Search for the cell housing the specified text and yield its [x, y] center coordinate. 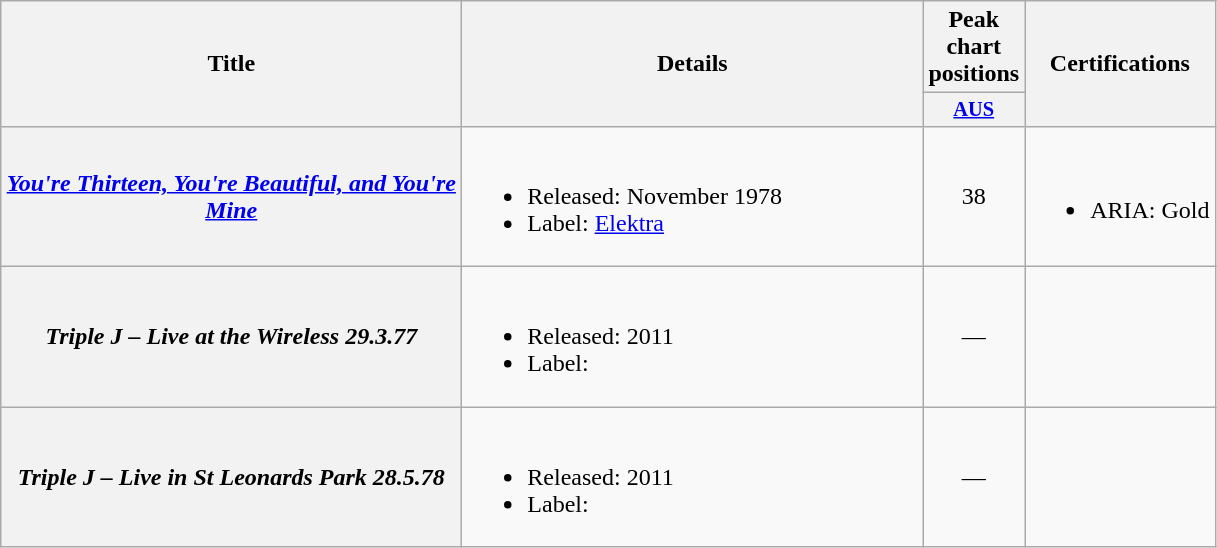
Released: November 1978Label: Elektra [692, 196]
ARIA: Gold [1120, 196]
Peak chart positions [974, 47]
Certifications [1120, 64]
Details [692, 64]
38 [974, 196]
Title [232, 64]
Triple J – Live at the Wireless 29.3.77 [232, 337]
AUS [974, 110]
You're Thirteen, You're Beautiful, and You're Mine [232, 196]
Triple J – Live in St Leonards Park 28.5.78 [232, 477]
